Determine the [X, Y] coordinate at the center of the cell enclosing the given text.  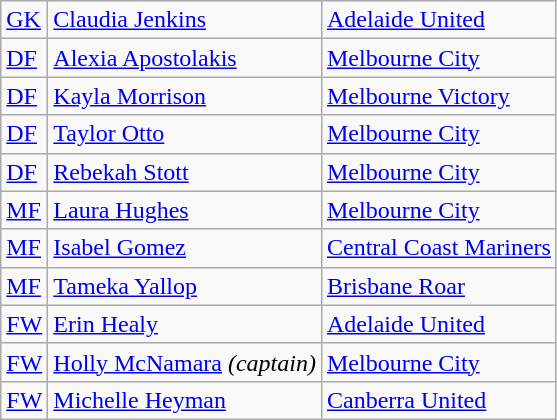
Laura Hughes [185, 210]
GK [24, 20]
Rebekah Stott [185, 172]
Brisbane Roar [438, 286]
Claudia Jenkins [185, 20]
Kayla Morrison [185, 96]
Central Coast Mariners [438, 248]
Holly McNamara (captain) [185, 362]
Alexia Apostolakis [185, 58]
Melbourne Victory [438, 96]
Tameka Yallop [185, 286]
Taylor Otto [185, 134]
Erin Healy [185, 324]
Canberra United [438, 400]
Michelle Heyman [185, 400]
Isabel Gomez [185, 248]
